Provide the (x, y) coordinate of the cell's center where the given text is located.  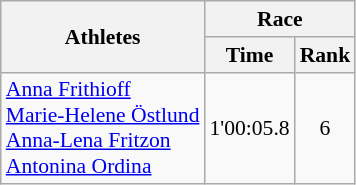
Race (280, 19)
Time (249, 55)
Anna FrithioffMarie-Helene ÖstlundAnna-Lena FritzonAntonina Ordina (103, 128)
1'00:05.8 (249, 128)
6 (326, 128)
Rank (326, 55)
Athletes (103, 36)
